For the text-containing cell, return its midpoint in [X, Y] coordinate format. 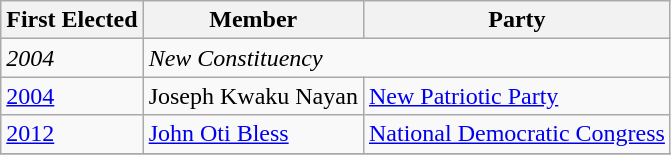
New Patriotic Party [516, 96]
Joseph Kwaku Nayan [253, 96]
National Democratic Congress [516, 134]
John Oti Bless [253, 134]
First Elected [72, 20]
Member [253, 20]
2012 [72, 134]
Party [516, 20]
New Constituency [406, 58]
